From the cell containing the given text, extract its center point as [x, y] coordinate. 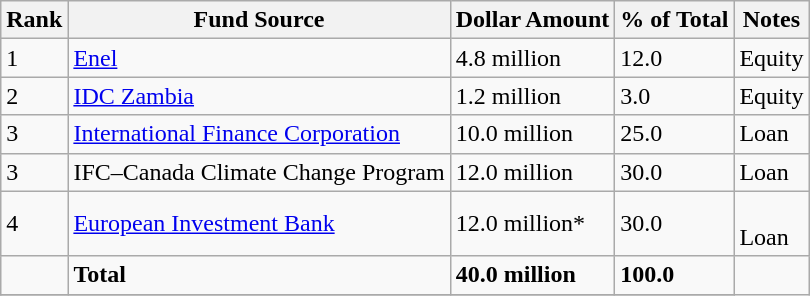
Total [259, 275]
4.8 million [532, 58]
10.0 million [532, 134]
12.0 million* [532, 224]
1 [34, 58]
Enel [259, 58]
Fund Source [259, 20]
International Finance Corporation [259, 134]
IDC Zambia [259, 96]
1.2 million [532, 96]
3.0 [674, 96]
40.0 million [532, 275]
12.0 million [532, 172]
12.0 [674, 58]
Notes [772, 20]
100.0 [674, 275]
4 [34, 224]
Rank [34, 20]
2 [34, 96]
Dollar Amount [532, 20]
25.0 [674, 134]
European Investment Bank [259, 224]
% of Total [674, 20]
IFC–Canada Climate Change Program [259, 172]
